Pinpoint the cell where the given text exists, returning its (x, y) midpoint coordinate. 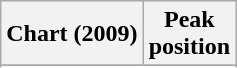
Chart (2009) (72, 34)
Peakposition (189, 34)
